Output the [X, Y] coordinate of the center of the cell containing the given text.  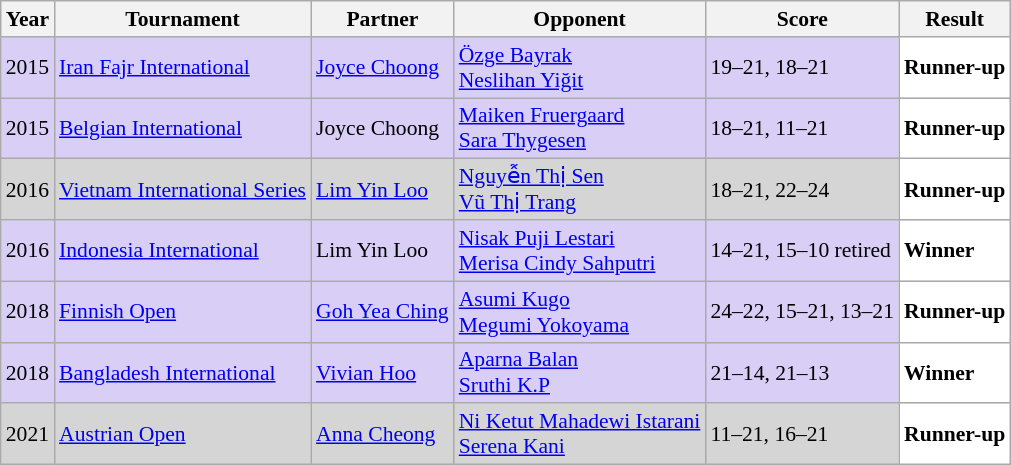
24–22, 15–21, 13–21 [802, 312]
11–21, 16–21 [802, 434]
14–21, 15–10 retired [802, 250]
Score [802, 19]
Result [954, 19]
Özge Bayrak Neslihan Yiğit [580, 68]
Vivian Hoo [382, 372]
Finnish Open [182, 312]
18–21, 22–24 [802, 190]
Vietnam International Series [182, 190]
18–21, 11–21 [802, 128]
Bangladesh International [182, 372]
Partner [382, 19]
Year [28, 19]
Asumi Kugo Megumi Yokoyama [580, 312]
Aparna Balan Sruthi K.P [580, 372]
Austrian Open [182, 434]
Ni Ketut Mahadewi Istarani Serena Kani [580, 434]
Indonesia International [182, 250]
2021 [28, 434]
19–21, 18–21 [802, 68]
Nguyễn Thị Sen Vũ Thị Trang [580, 190]
Tournament [182, 19]
Anna Cheong [382, 434]
Nisak Puji Lestari Merisa Cindy Sahputri [580, 250]
Belgian International [182, 128]
21–14, 21–13 [802, 372]
Opponent [580, 19]
Iran Fajr International [182, 68]
Maiken Fruergaard Sara Thygesen [580, 128]
Goh Yea Ching [382, 312]
